Extract the [x, y] coordinate from the center of the cell holding the provided text.  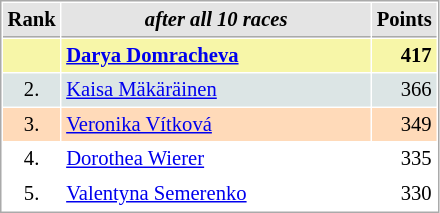
Points [404, 20]
417 [404, 56]
Darya Domracheva [216, 56]
330 [404, 194]
Rank [32, 20]
Dorothea Wierer [216, 158]
3. [32, 124]
4. [32, 158]
366 [404, 90]
349 [404, 124]
Valentyna Semerenko [216, 194]
5. [32, 194]
after all 10 races [216, 20]
335 [404, 158]
2. [32, 90]
Veronika Vítková [216, 124]
Kaisa Mäkäräinen [216, 90]
